Find where the given text appears and provide that cell's center as (x, y) coordinate. 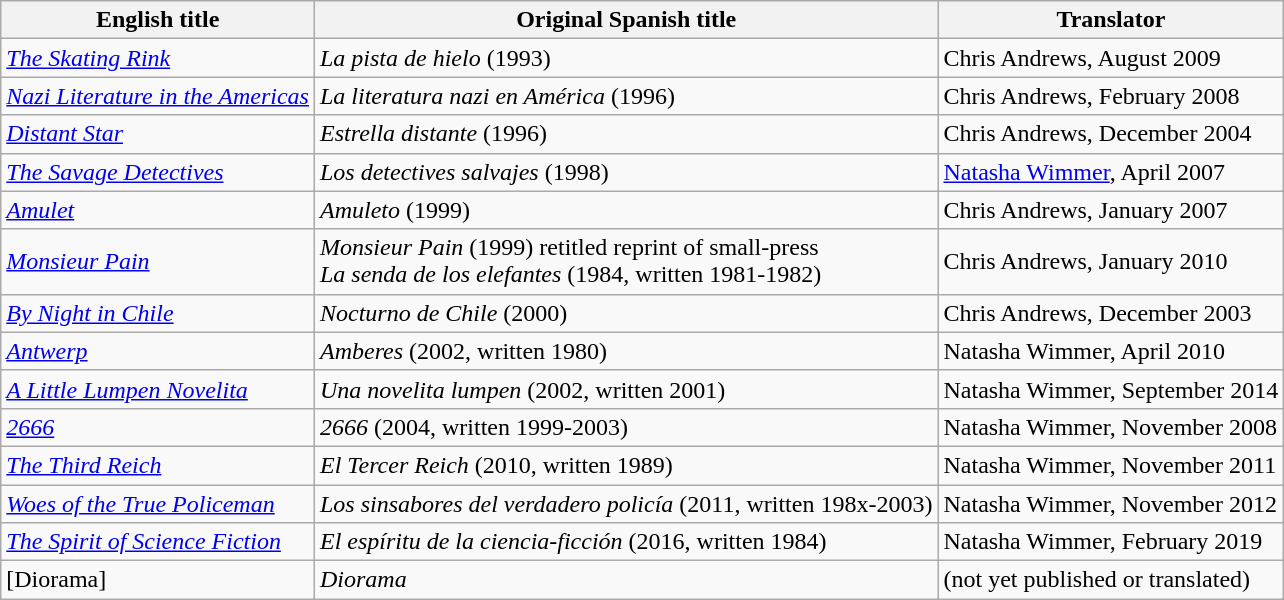
La pista de hielo (1993) (626, 58)
(not yet published or translated) (1111, 580)
Monsieur Pain (1999) retitled reprint of small-press La senda de los elefantes (1984, written 1981-1982) (626, 262)
Chris Andrews, January 2007 (1111, 210)
Woes of the True Policeman (158, 503)
Nazi Literature in the Americas (158, 96)
English title (158, 20)
El Tercer Reich (2010, written 1989) (626, 465)
Amuleto (1999) (626, 210)
El espíritu de la ciencia-ficción (2016, written 1984) (626, 542)
Chris Andrews, August 2009 (1111, 58)
Antwerp (158, 351)
Chris Andrews, February 2008 (1111, 96)
Los sinsabores del verdadero policía (2011, written 198x-2003) (626, 503)
Nocturno de Chile (2000) (626, 313)
The Spirit of Science Fiction (158, 542)
A Little Lumpen Novelita (158, 389)
Natasha Wimmer, November 2008 (1111, 427)
Una novelita lumpen (2002, written 2001) (626, 389)
Distant Star (158, 134)
La literatura nazi en América (1996) (626, 96)
Estrella distante (1996) (626, 134)
Natasha Wimmer, April 2007 (1111, 172)
2666 (2004, written 1999-2003) (626, 427)
Chris Andrews, December 2004 (1111, 134)
2666 (158, 427)
[Diorama] (158, 580)
Diorama (626, 580)
Los detectives salvajes (1998) (626, 172)
Natasha Wimmer, November 2012 (1111, 503)
By Night in Chile (158, 313)
Chris Andrews, January 2010 (1111, 262)
Natasha Wimmer, September 2014 (1111, 389)
Natasha Wimmer, April 2010 (1111, 351)
The Skating Rink (158, 58)
The Savage Detectives (158, 172)
Monsieur Pain (158, 262)
Natasha Wimmer, November 2011 (1111, 465)
Natasha Wimmer, February 2019 (1111, 542)
The Third Reich (158, 465)
Amberes (2002, written 1980) (626, 351)
Amulet (158, 210)
Original Spanish title (626, 20)
Chris Andrews, December 2003 (1111, 313)
Translator (1111, 20)
